Return the [x, y] coordinate for the center point of the cell that contains the specified text.  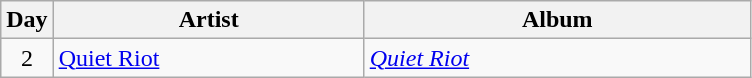
2 [27, 58]
Day [27, 20]
Artist [208, 20]
Album [557, 20]
